Provide the [x, y] coordinate of the cell's center where the given text is located.  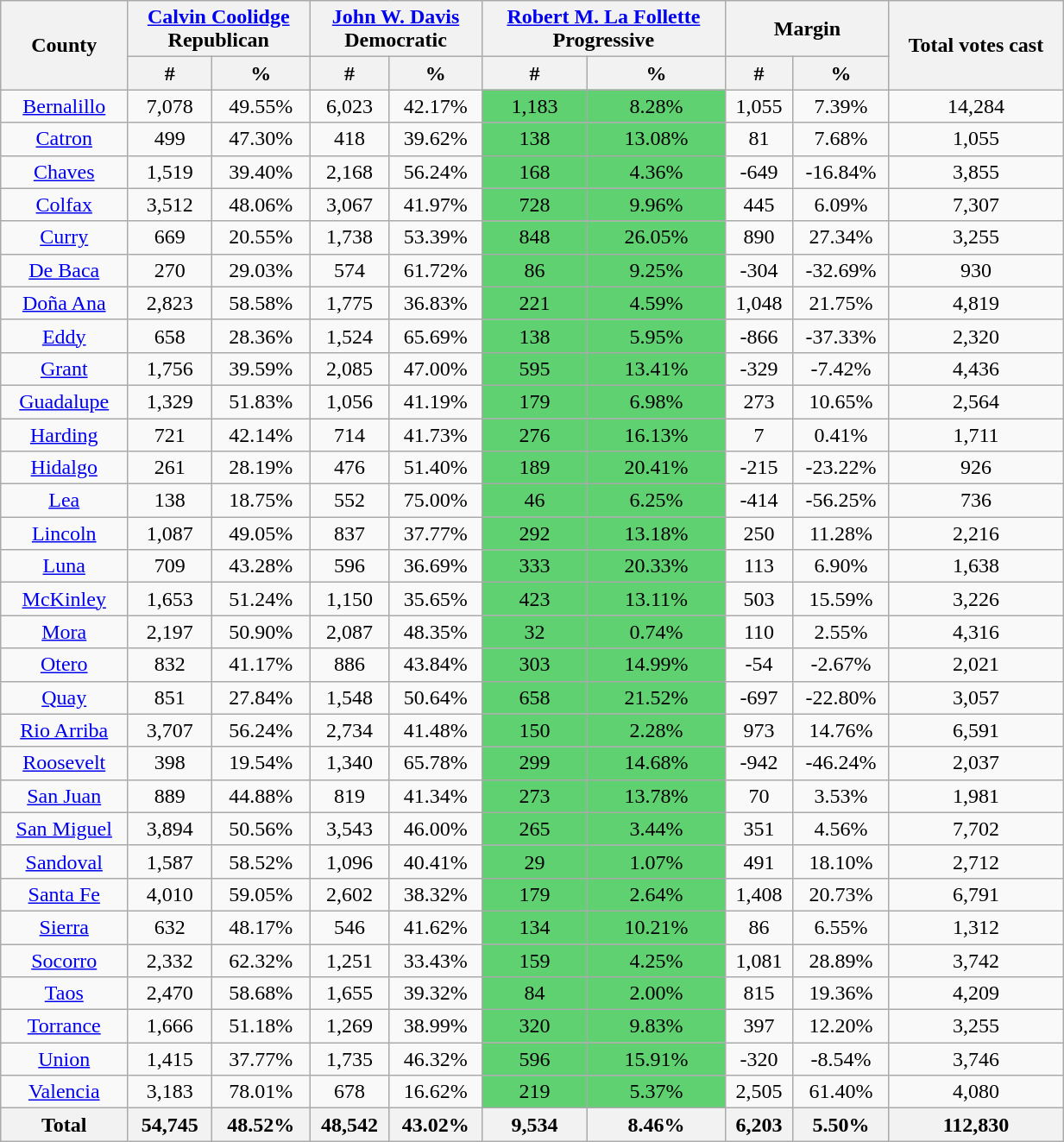
19.36% [841, 994]
-866 [759, 336]
1,150 [350, 599]
397 [759, 1026]
18.75% [261, 501]
13.08% [657, 139]
-2.67% [841, 665]
65.69% [435, 336]
2,823 [170, 303]
2,712 [975, 861]
6.25% [657, 501]
Total [64, 1125]
333 [534, 566]
4.25% [657, 961]
8.28% [657, 106]
-8.54% [841, 1059]
41.97% [435, 205]
423 [534, 599]
58.68% [261, 994]
1,587 [170, 861]
Calvin CoolidgeRepublican [219, 29]
Mora [64, 632]
35.65% [435, 599]
28.19% [261, 468]
47.30% [261, 139]
27.34% [841, 237]
38.32% [435, 894]
848 [534, 237]
2,085 [350, 369]
1,524 [350, 336]
21.75% [841, 303]
Roosevelt [64, 763]
2.64% [657, 894]
9,534 [534, 1125]
46.00% [435, 829]
445 [759, 205]
13.11% [657, 599]
John W. DavisDemocratic [395, 29]
15.91% [657, 1059]
20.41% [657, 468]
276 [534, 434]
890 [759, 237]
-56.25% [841, 501]
14.68% [657, 763]
736 [975, 501]
44.88% [261, 796]
1,269 [350, 1026]
1,638 [975, 566]
21.52% [657, 697]
Lincoln [64, 533]
2,602 [350, 894]
851 [170, 697]
-7.42% [841, 369]
54,745 [170, 1125]
110 [759, 632]
16.13% [657, 434]
6.09% [841, 205]
41.48% [435, 730]
4,316 [975, 632]
3.53% [841, 796]
7,307 [975, 205]
29.03% [261, 270]
6,203 [759, 1125]
2,087 [350, 632]
168 [534, 172]
-32.69% [841, 270]
48.06% [261, 205]
58.52% [261, 861]
3,512 [170, 205]
11.28% [841, 533]
1,415 [170, 1059]
546 [350, 927]
1,655 [350, 994]
Doña Ana [64, 303]
574 [350, 270]
Curry [64, 237]
930 [975, 270]
2,320 [975, 336]
973 [759, 730]
219 [534, 1092]
59.05% [261, 894]
3,707 [170, 730]
1,312 [975, 927]
476 [350, 468]
41.19% [435, 401]
Grant [64, 369]
261 [170, 468]
San Juan [64, 796]
491 [759, 861]
39.62% [435, 139]
1,096 [350, 861]
Catron [64, 139]
1,408 [759, 894]
4.36% [657, 172]
150 [534, 730]
29 [534, 861]
721 [170, 434]
5.50% [841, 1125]
9.25% [657, 270]
678 [350, 1092]
2,332 [170, 961]
39.32% [435, 994]
-942 [759, 763]
70 [759, 796]
Lea [64, 501]
San Miguel [64, 829]
503 [759, 599]
728 [534, 205]
20.33% [657, 566]
2,197 [170, 632]
1,548 [350, 697]
Luna [64, 566]
78.01% [261, 1092]
1,711 [975, 434]
1,738 [350, 237]
46.32% [435, 1059]
1,048 [759, 303]
-46.24% [841, 763]
18.10% [841, 861]
1,183 [534, 106]
2,564 [975, 401]
Rio Arriba [64, 730]
595 [534, 369]
41.62% [435, 927]
3,067 [350, 205]
Colfax [64, 205]
14,284 [975, 106]
7,078 [170, 106]
13.41% [657, 369]
398 [170, 763]
3,746 [975, 1059]
5.37% [657, 1092]
-54 [759, 665]
6.98% [657, 401]
-320 [759, 1059]
832 [170, 665]
2.55% [841, 632]
75.00% [435, 501]
815 [759, 994]
669 [170, 237]
3.44% [657, 829]
113 [759, 566]
Sierra [64, 927]
1,329 [170, 401]
2,216 [975, 533]
Eddy [64, 336]
13.18% [657, 533]
7,702 [975, 829]
47.00% [435, 369]
28.36% [261, 336]
48.35% [435, 632]
61.40% [841, 1092]
0.74% [657, 632]
39.40% [261, 172]
-697 [759, 697]
Margin [807, 29]
4.56% [841, 829]
19.54% [261, 763]
2,505 [759, 1092]
Chaves [64, 172]
3,183 [170, 1092]
2,021 [975, 665]
221 [534, 303]
1,519 [170, 172]
Robert M. La FolletteProgressive [603, 29]
189 [534, 468]
5.95% [657, 336]
134 [534, 927]
-215 [759, 468]
1,735 [350, 1059]
8.46% [657, 1125]
53.39% [435, 237]
3,226 [975, 599]
36.69% [435, 566]
1,666 [170, 1026]
27.84% [261, 697]
4,436 [975, 369]
42.14% [261, 434]
13.78% [657, 796]
16.62% [435, 1092]
3,855 [975, 172]
Hidalgo [64, 468]
709 [170, 566]
43.02% [435, 1125]
-304 [759, 270]
1,340 [350, 763]
2,734 [350, 730]
1.07% [657, 861]
112,830 [975, 1125]
41.17% [261, 665]
4,010 [170, 894]
1,056 [350, 401]
58.58% [261, 303]
320 [534, 1026]
39.59% [261, 369]
49.05% [261, 533]
3,894 [170, 829]
837 [350, 533]
6.55% [841, 927]
1,653 [170, 599]
292 [534, 533]
Union [64, 1059]
41.73% [435, 434]
4,080 [975, 1092]
51.83% [261, 401]
351 [759, 829]
Total votes cast [975, 45]
28.89% [841, 961]
Taos [64, 994]
1,775 [350, 303]
48,542 [350, 1125]
250 [759, 533]
499 [170, 139]
Otero [64, 665]
48.52% [261, 1125]
Guadalupe [64, 401]
270 [170, 270]
-23.22% [841, 468]
Socorro [64, 961]
9.96% [657, 205]
McKinley [64, 599]
2,037 [975, 763]
1,087 [170, 533]
4.59% [657, 303]
-329 [759, 369]
299 [534, 763]
4,819 [975, 303]
10.65% [841, 401]
1,981 [975, 796]
714 [350, 434]
265 [534, 829]
-37.33% [841, 336]
886 [350, 665]
33.43% [435, 961]
Quay [64, 697]
County [64, 45]
20.73% [841, 894]
2,470 [170, 994]
51.40% [435, 468]
81 [759, 139]
42.17% [435, 106]
51.24% [261, 599]
46 [534, 501]
4,209 [975, 994]
418 [350, 139]
50.90% [261, 632]
40.41% [435, 861]
-414 [759, 501]
2.00% [657, 994]
-16.84% [841, 172]
51.18% [261, 1026]
36.83% [435, 303]
-649 [759, 172]
14.99% [657, 665]
6.90% [841, 566]
1,251 [350, 961]
41.34% [435, 796]
Santa Fe [64, 894]
62.32% [261, 961]
12.20% [841, 1026]
49.55% [261, 106]
2.28% [657, 730]
De Baca [64, 270]
48.17% [261, 927]
61.72% [435, 270]
3,057 [975, 697]
7 [759, 434]
819 [350, 796]
7.68% [841, 139]
1,081 [759, 961]
6,791 [975, 894]
-22.80% [841, 697]
889 [170, 796]
7.39% [841, 106]
552 [350, 501]
Harding [64, 434]
303 [534, 665]
Sandoval [64, 861]
84 [534, 994]
43.28% [261, 566]
6,023 [350, 106]
632 [170, 927]
50.56% [261, 829]
9.83% [657, 1026]
159 [534, 961]
Bernalillo [64, 106]
926 [975, 468]
Valencia [64, 1092]
38.99% [435, 1026]
50.64% [435, 697]
2,168 [350, 172]
43.84% [435, 665]
6,591 [975, 730]
3,742 [975, 961]
0.41% [841, 434]
10.21% [657, 927]
Torrance [64, 1026]
20.55% [261, 237]
26.05% [657, 237]
14.76% [841, 730]
1,756 [170, 369]
15.59% [841, 599]
32 [534, 632]
65.78% [435, 763]
3,543 [350, 829]
